Return [x, y] of the center of cell containing provided text 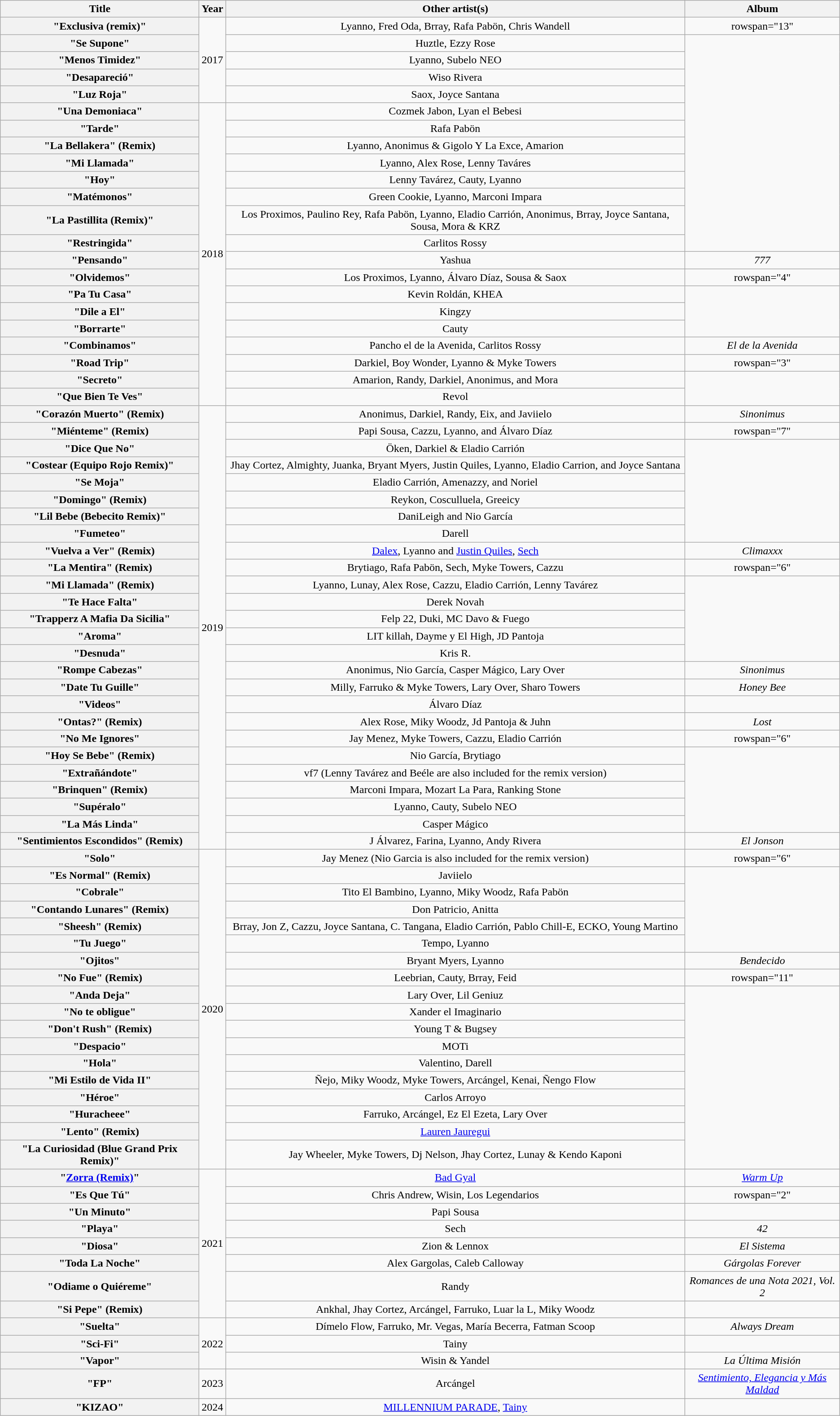
"Una Demoniaca" [100, 111]
"Solo" [100, 858]
Huztle, Ezzy Rose [455, 43]
"Ojitos" [100, 960]
Young T & Bugsey [455, 1029]
Lyanno, Lunay, Alex Rose, Cazzu, Eladio Carrión, Lenny Tavárez [455, 585]
Kingzy [455, 311]
"Cobrale" [100, 892]
Milly, Farruko & Myke Towers, Lary Over, Sharo Towers [455, 687]
"Mi Llamada" [100, 162]
"Tarde" [100, 128]
Alex Gargolas, Caleb Calloway [455, 1263]
"Brinquen" (Remix) [100, 790]
Jhay Cortez, Almighty, Juanka, Bryant Myers, Justin Quiles, Lyanno, Eladio Carrion, and Joyce Santana [455, 465]
Romances de una Nota 2021, Vol. 2 [762, 1286]
LIT killah, Dayme y El High, JD Pantoja [455, 636]
Darkiel, Boy Wonder, Lyanno & Myke Towers [455, 363]
777 [762, 260]
"Hola" [100, 1063]
"Date Tu Guille" [100, 687]
MOTi [455, 1046]
Lyanno, Fred Oda, Brray, Rafa Pabön, Chris Wandell [455, 26]
2021 [213, 1244]
2017 [213, 60]
"Se Moja" [100, 482]
"Despacio" [100, 1046]
Felp 22, Duki, MC Davo & Fuego [455, 619]
"No te obligue" [100, 1012]
"Sentimientos Escondidos" (Remix) [100, 841]
"Zorra (Remix)" [100, 1178]
Nio García, Brytiago [455, 755]
"Te Hace Falta" [100, 602]
Zion & Lennox [455, 1246]
"Pa Tu Casa" [100, 294]
"Huracheee" [100, 1114]
rowspan="4" [762, 277]
Chris Andrew, Wisin, Los Legendarios [455, 1195]
Los Proximos, Paulino Rey, Rafa Pabön, Lyanno, Eladio Carrión, Anonimus, Brray, Joyce Santana, Sousa, Mora & KRZ [455, 220]
"Dile a El" [100, 311]
rowspan="13" [762, 26]
"Mi Llamada" (Remix) [100, 585]
Lyanno, Anonimus & Gigolo Y La Exce, Amarion [455, 145]
"Lento" (Remix) [100, 1131]
Derek Novah [455, 602]
rowspan="7" [762, 431]
"Si Pepe" (Remix) [100, 1309]
"Suelta" [100, 1326]
Farruko, Arcángel, Ez El Ezeta, Lary Over [455, 1114]
"Supéralo" [100, 807]
"KIZAO" [100, 1407]
"Miénteme" (Remix) [100, 431]
"Odiame o Quiéreme" [100, 1286]
Anonimus, Nio García, Casper Mágico, Lary Over [455, 670]
"Diosa" [100, 1246]
"Contando Lunares" (Remix) [100, 909]
Darell [455, 534]
"Fumeteo" [100, 534]
Kris R. [455, 653]
"Hoy Se Bebe" (Remix) [100, 755]
Lyanno, Alex Rose, Lenny Taváres [455, 162]
"Exclusiva (remix)" [100, 26]
Marconi Impara, Mozart La Para, Ranking Stone [455, 790]
"Luz Roja" [100, 94]
"La Curiosidad (Blue Grand Prix Remix)" [100, 1154]
rowspan="11" [762, 978]
Dalex, Lyanno and Justin Quiles, Sech [455, 551]
Ñejo, Miky Woodz, Myke Towers, Arcángel, Kenai, Ñengo Flow [455, 1080]
DaniLeigh and Nio García [455, 517]
Wisin & Yandel [455, 1361]
Öken, Darkiel & Eladio Carrión [455, 448]
"Vapor" [100, 1361]
Tito El Bambino, Lyanno, Miky Woodz, Rafa Pabön [455, 892]
"No Fue" (Remix) [100, 978]
Valentino, Darell [455, 1063]
Sentimiento, Elegancia y Más Maldad [762, 1384]
Lary Over, Lil Geniuz [455, 995]
Jay Menez (Nio Garcia is also included for the remix version) [455, 858]
Album [762, 9]
Cauty [455, 329]
"Sci-Fi" [100, 1343]
Bryant Myers, Lyanno [455, 960]
Carlos Arroyo [455, 1097]
Rafa Pabön [455, 128]
Pancho el de la Avenida, Carlitos Rossy [455, 346]
Title [100, 9]
"Es Normal" (Remix) [100, 875]
"La Pastillita (Remix)" [100, 220]
El Sistema [762, 1246]
Climaxxx [762, 551]
Always Dream [762, 1326]
"Road Trip" [100, 363]
"Aroma" [100, 636]
"Desapareció" [100, 77]
Cozmek Jabon, Lyan el Bebesi [455, 111]
"Borrarte" [100, 329]
"Dice Que No" [100, 448]
Wiso Rivera [455, 77]
La Última Misión [762, 1361]
Yashua [455, 260]
MILLENNIUM PARADE, Tainy [455, 1407]
Dímelo Flow, Farruko, Mr. Vegas, María Becerra, Fatman Scoop [455, 1326]
"Se Supone" [100, 43]
Lost [762, 721]
Bad Gyal [455, 1178]
Ankhal, Jhay Cortez, Arcángel, Farruko, Luar la L, Miky Woodz [455, 1309]
Brray, Jon Z, Cazzu, Joyce Santana, C. Tangana, Eladio Carrión, Pablo Chill-E, ECKO, Young Martino [455, 926]
"FP" [100, 1384]
"Matémonos" [100, 197]
"Corazón Muerto" (Remix) [100, 414]
"No Me Ignores" [100, 738]
"La Mentira" (Remix) [100, 568]
Saox, Joyce Santana [455, 94]
Jay Wheeler, Myke Towers, Dj Nelson, Jhay Cortez, Lunay & Kendo Kaponi [455, 1154]
J Álvarez, Farina, Lyanno, Andy Rivera [455, 841]
vf7 (Lenny Tavárez and Beéle are also included for the remix version) [455, 772]
"Domingo" (Remix) [100, 500]
"Hoy" [100, 180]
42 [762, 1229]
Arcángel [455, 1384]
"Pensando" [100, 260]
"Trapperz A Mafia Da Sicilia" [100, 619]
"Costear (Equipo Rojo Remix)" [100, 465]
"Don't Rush" (Remix) [100, 1029]
Randy [455, 1286]
"Playa" [100, 1229]
"Olvidemos" [100, 277]
rowspan="3" [762, 363]
"Tu Juego" [100, 943]
"La Bellakera" (Remix) [100, 145]
"Anda Deja" [100, 995]
Kevin Roldán, KHEA [455, 294]
El Jonson [762, 841]
Tempo, Lyanno [455, 943]
"Que Bien Te Ves" [100, 397]
Jay Menez, Myke Towers, Cazzu, Eladio Carrión [455, 738]
Lyanno, Subelo NEO [455, 60]
Warm Up [762, 1178]
"Rompe Cabezas" [100, 670]
Bendecido [762, 960]
"Videos" [100, 704]
Green Cookie, Lyanno, Marconi Impara [455, 197]
rowspan="2" [762, 1195]
Gárgolas Forever [762, 1263]
Papi Sousa, Cazzu, Lyanno, and Álvaro Díaz [455, 431]
Amarion, Randy, Darkiel, Anonimus, and Mora [455, 380]
"Ontas?" (Remix) [100, 721]
Alex Rose, Miky Woodz, Jd Pantoja & Juhn [455, 721]
"Lil Bebe (Bebecito Remix)" [100, 517]
Álvaro Díaz [455, 704]
"Extrañándote" [100, 772]
2022 [213, 1343]
"Secreto" [100, 380]
Reykon, Cosculluela, Greeicy [455, 500]
El de la Avenida [762, 346]
Xander el Imaginario [455, 1012]
"Desnuda" [100, 653]
"Mi Estilo de Vida II" [100, 1080]
2024 [213, 1407]
Other artist(s) [455, 9]
"Combinamos" [100, 346]
"Héroe" [100, 1097]
Eladio Carrión, Amenazzy, and Noriel [455, 482]
"La Más Linda" [100, 824]
Honey Bee [762, 687]
Papi Sousa [455, 1212]
2018 [213, 254]
2019 [213, 627]
"Restringida" [100, 243]
Revol [455, 397]
2020 [213, 1009]
"Sheesh" (Remix) [100, 926]
Lyanno, Cauty, Subelo NEO [455, 807]
Lenny Tavárez, Cauty, Lyanno [455, 180]
Brytiago, Rafa Pabön, Sech, Myke Towers, Cazzu [455, 568]
Anonimus, Darkiel, Randy, Eix, and Javiielo [455, 414]
Javiielo [455, 875]
Lauren Jauregui [455, 1131]
Year [213, 9]
2023 [213, 1384]
Sech [455, 1229]
Tainy [455, 1343]
"Vuelva a Ver" (Remix) [100, 551]
Leebrian, Cauty, Brray, Feid [455, 978]
"Toda La Noche" [100, 1263]
"Un Minuto" [100, 1212]
"Menos Timidez" [100, 60]
Casper Mágico [455, 824]
Carlitos Rossy [455, 243]
Don Patricio, Anitta [455, 909]
Los Proximos, Lyanno, Álvaro Díaz, Sousa & Saox [455, 277]
"Es Que Tú" [100, 1195]
